From the cell containing the given text, extract its center point as [X, Y] coordinate. 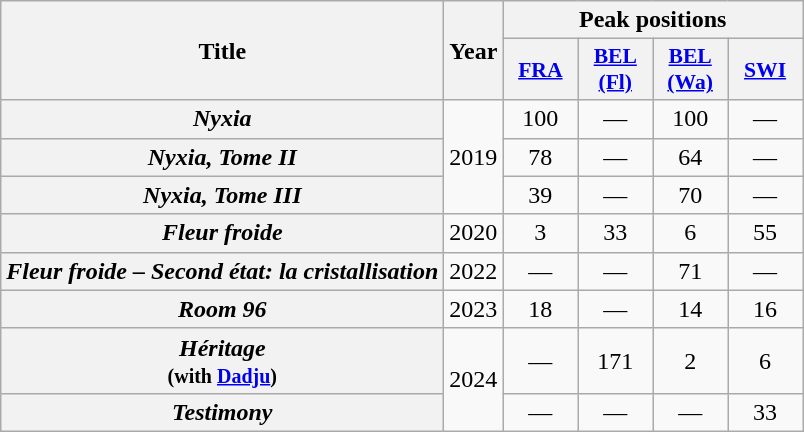
FRA [540, 70]
64 [690, 157]
71 [690, 271]
SWI [766, 70]
BEL (Wa) [690, 70]
2019 [474, 157]
3 [540, 233]
Nyxia, Tome III [222, 195]
171 [616, 360]
55 [766, 233]
Title [222, 50]
Room 96 [222, 309]
Testimony [222, 412]
Peak positions [653, 20]
Héritage(with Dadju) [222, 360]
16 [766, 309]
Year [474, 50]
14 [690, 309]
18 [540, 309]
Nyxia [222, 119]
39 [540, 195]
2024 [474, 380]
78 [540, 157]
BEL (Fl) [616, 70]
70 [690, 195]
Nyxia, Tome II [222, 157]
2020 [474, 233]
2023 [474, 309]
2022 [474, 271]
Fleur froide [222, 233]
Fleur froide – Second état: la cristallisation [222, 271]
2 [690, 360]
